Search for the cell housing the specified text and yield its (x, y) center coordinate. 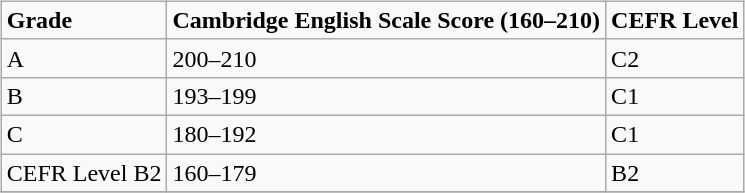
B2 (675, 173)
180–192 (386, 134)
CEFR Level B2 (84, 173)
B (84, 96)
C2 (675, 58)
A (84, 58)
200–210 (386, 58)
Grade (84, 20)
193–199 (386, 96)
CEFR Level (675, 20)
C (84, 134)
Cambridge English Scale Score (160–210) (386, 20)
160–179 (386, 173)
